Locate the cell with the specified text and output its [X, Y] center coordinate. 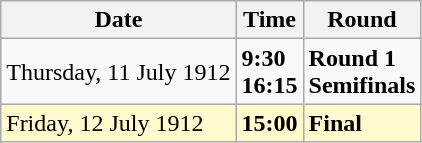
9:3016:15 [270, 72]
Final [362, 123]
Friday, 12 July 1912 [118, 123]
Round [362, 20]
Thursday, 11 July 1912 [118, 72]
Date [118, 20]
Round 1Semifinals [362, 72]
15:00 [270, 123]
Time [270, 20]
